Output the [x, y] coordinate of the center of the cell containing the given text.  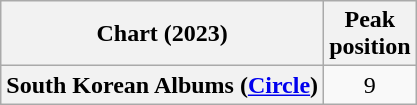
Chart (2023) [162, 34]
9 [370, 85]
Peakposition [370, 34]
South Korean Albums (Circle) [162, 85]
